Find where the given text appears and provide that cell's center as [X, Y] coordinate. 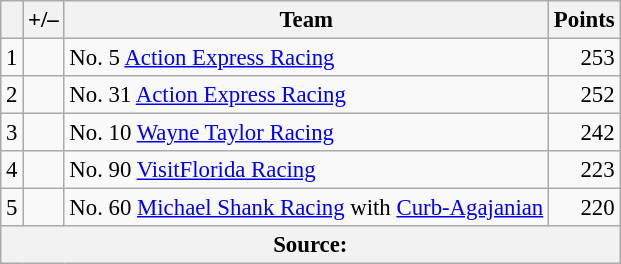
242 [584, 133]
No. 90 VisitFlorida Racing [306, 170]
No. 60 Michael Shank Racing with Curb-Agajanian [306, 208]
Source: [310, 245]
252 [584, 95]
223 [584, 170]
Points [584, 20]
2 [12, 95]
253 [584, 58]
No. 5 Action Express Racing [306, 58]
5 [12, 208]
3 [12, 133]
1 [12, 58]
Team [306, 20]
No. 10 Wayne Taylor Racing [306, 133]
+/– [44, 20]
220 [584, 208]
4 [12, 170]
No. 31 Action Express Racing [306, 95]
